Capture the cell that displays the provided text and extract its (x, y) central coordinate. 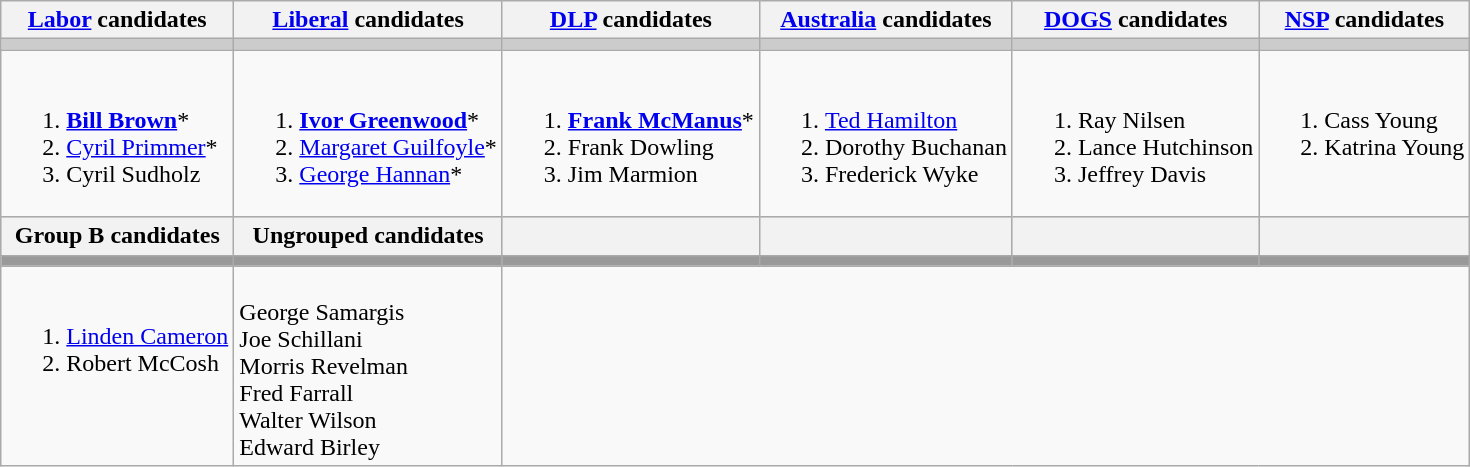
DLP candidates (630, 20)
Cass YoungKatrina Young (1364, 134)
Frank McManus*Frank DowlingJim Marmion (630, 134)
Ungrouped candidates (368, 236)
Group B candidates (118, 236)
Ivor Greenwood*Margaret Guilfoyle*George Hannan* (368, 134)
Labor candidates (118, 20)
Bill Brown*Cyril Primmer*Cyril Sudholz (118, 134)
Linden CameronRobert McCosh (118, 366)
George Samargis Joe Schillani Morris Revelman Fred Farrall Walter Wilson Edward Birley (368, 366)
Liberal candidates (368, 20)
NSP candidates (1364, 20)
Ted HamiltonDorothy BuchananFrederick Wyke (886, 134)
Australia candidates (886, 20)
DOGS candidates (1135, 20)
Ray NilsenLance HutchinsonJeffrey Davis (1135, 134)
